Scan for the cell matching the given text and deliver its (X, Y) coordinate at center. 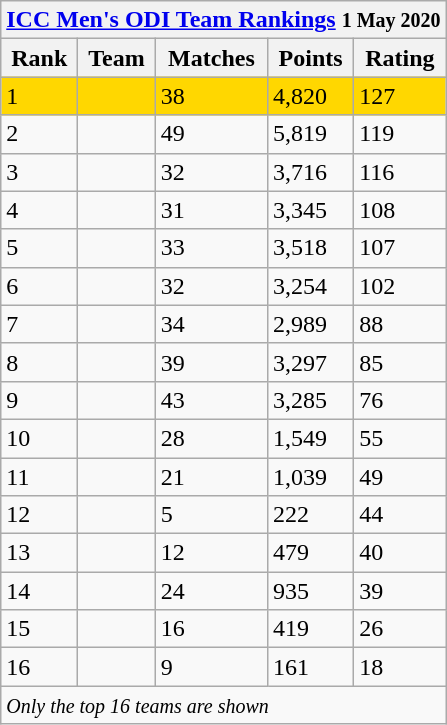
43 (211, 400)
26 (400, 629)
88 (400, 324)
3,345 (311, 210)
Points (311, 58)
76 (400, 400)
127 (400, 96)
Rating (400, 58)
Matches (211, 58)
33 (211, 248)
222 (311, 515)
10 (40, 438)
107 (400, 248)
102 (400, 286)
3 (40, 172)
38 (211, 96)
Rank (40, 58)
34 (211, 324)
2 (40, 134)
40 (400, 553)
419 (311, 629)
108 (400, 210)
14 (40, 591)
4,820 (311, 96)
3,297 (311, 362)
28 (211, 438)
15 (40, 629)
935 (311, 591)
7 (40, 324)
479 (311, 553)
2,989 (311, 324)
31 (211, 210)
13 (40, 553)
3,518 (311, 248)
1 (40, 96)
24 (211, 591)
5,819 (311, 134)
161 (311, 667)
44 (400, 515)
85 (400, 362)
55 (400, 438)
18 (400, 667)
119 (400, 134)
6 (40, 286)
4 (40, 210)
11 (40, 477)
1,039 (311, 477)
21 (211, 477)
3,716 (311, 172)
Team (117, 58)
8 (40, 362)
Only the top 16 teams are shown (224, 705)
3,254 (311, 286)
3,285 (311, 400)
116 (400, 172)
ICC Men's ODI Team Rankings 1 May 2020 (224, 20)
1,549 (311, 438)
